Detect which cell encompasses the target text, then output its [X, Y] center coordinate. 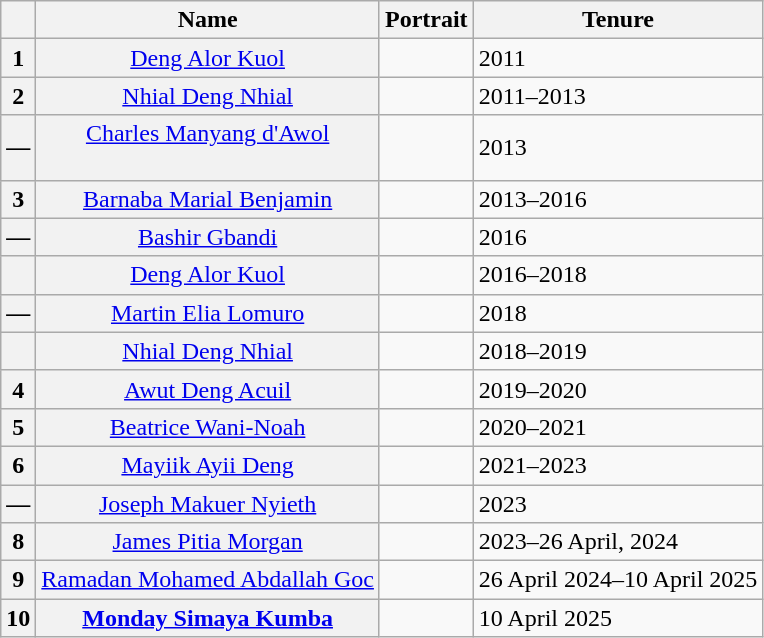
2018–2019 [618, 351]
2016–2018 [618, 275]
Bashir Gbandi [208, 237]
James Pitia Morgan [208, 542]
5 [18, 427]
Name [208, 20]
Ramadan Mohamed Abdallah Goc [208, 580]
2011–2013 [618, 96]
3 [18, 199]
Monday Simaya Kumba [208, 618]
2021–2023 [618, 465]
2019–2020 [618, 389]
Joseph Makuer Nyieth [208, 503]
9 [18, 580]
Beatrice Wani-Noah [208, 427]
Portrait [426, 20]
2023–26 April, 2024 [618, 542]
4 [18, 389]
Martin Elia Lomuro [208, 313]
Charles Manyang d'Awol [208, 148]
2023 [618, 503]
2013 [618, 148]
2011 [618, 58]
Awut Deng Acuil [208, 389]
2018 [618, 313]
10 April 2025 [618, 618]
8 [18, 542]
Mayiik Ayii Deng [208, 465]
1 [18, 58]
Barnaba Marial Benjamin [208, 199]
2013–2016 [618, 199]
2016 [618, 237]
2 [18, 96]
6 [18, 465]
2020–2021 [618, 427]
Tenure [618, 20]
10 [18, 618]
26 April 2024–10 April 2025 [618, 580]
